Return the [X, Y] coordinate for the center point of the cell that contains the specified text.  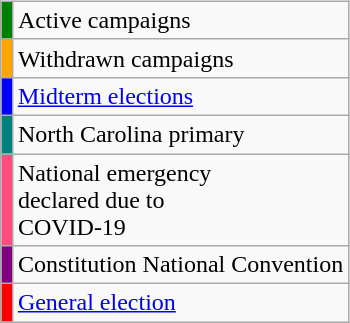
General election [180, 303]
Withdrawn campaigns [180, 58]
Constitution National Convention [180, 265]
National emergency declared due toCOVID-19 [180, 200]
Midterm elections [180, 96]
Active campaigns [180, 20]
North Carolina primary [180, 134]
